Output the [x, y] coordinate of the center of the cell containing the given text.  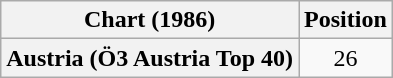
Austria (Ö3 Austria Top 40) [150, 58]
Position [346, 20]
26 [346, 58]
Chart (1986) [150, 20]
